Capture the cell that displays the provided text and extract its (x, y) central coordinate. 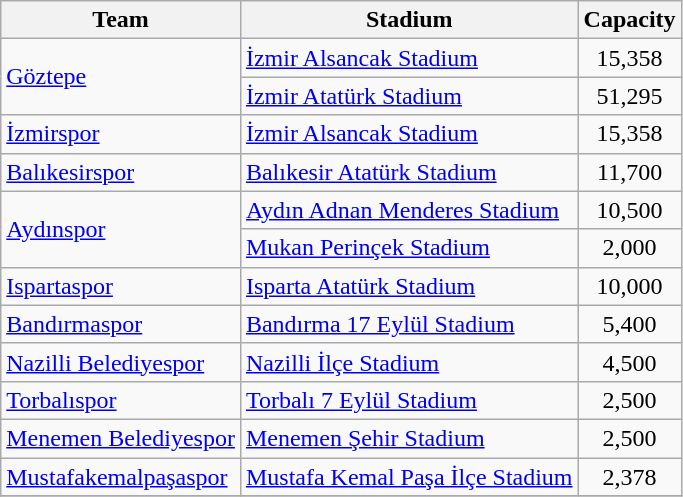
Aydın Adnan Menderes Stadium (409, 210)
Nazilli İlçe Stadium (409, 362)
Balıkesirspor (121, 172)
İzmir Atatürk Stadium (409, 96)
Ispartaspor (121, 286)
10,500 (630, 210)
Isparta Atatürk Stadium (409, 286)
2,000 (630, 248)
11,700 (630, 172)
Mukan Perinçek Stadium (409, 248)
Bandırma 17 Eylül Stadium (409, 324)
Torbalı 7 Eylül Stadium (409, 400)
10,000 (630, 286)
Nazilli Belediyespor (121, 362)
Menemen Şehir Stadium (409, 438)
Team (121, 20)
2,378 (630, 477)
Torbalıspor (121, 400)
İzmirspor (121, 134)
Aydınspor (121, 229)
5,400 (630, 324)
Balıkesir Atatürk Stadium (409, 172)
4,500 (630, 362)
Capacity (630, 20)
Mustafa Kemal Paşa İlçe Stadium (409, 477)
Stadium (409, 20)
51,295 (630, 96)
Göztepe (121, 77)
Menemen Belediyespor (121, 438)
Mustafakemalpaşaspor (121, 477)
Bandırmaspor (121, 324)
